Return the (X, Y) coordinate for the center point of the cell that contains the specified text.  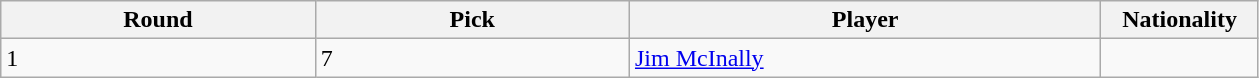
1 (158, 58)
Round (158, 20)
Pick (472, 20)
Nationality (1180, 20)
Player (865, 20)
Jim McInally (865, 58)
7 (472, 58)
